Return the (X, Y) coordinate for the center point of the cell that contains the specified text.  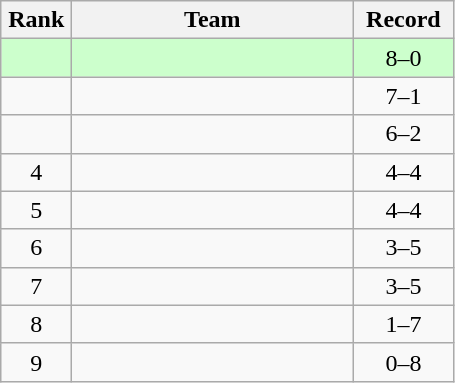
6–2 (404, 134)
7–1 (404, 96)
7 (36, 286)
8 (36, 324)
Record (404, 20)
6 (36, 248)
4 (36, 172)
Team (212, 20)
8–0 (404, 58)
0–8 (404, 362)
Rank (36, 20)
1–7 (404, 324)
5 (36, 210)
9 (36, 362)
